Return (X, Y) of the center of cell containing provided text 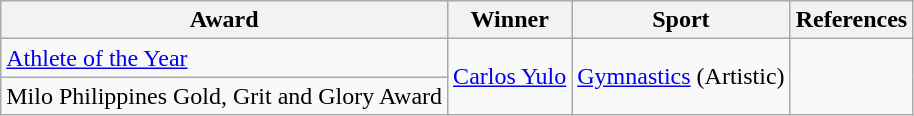
Award (224, 20)
Athlete of the Year (224, 58)
Gymnastics (Artistic) (681, 77)
Sport (681, 20)
Milo Philippines Gold, Grit and Glory Award (224, 96)
Winner (510, 20)
References (852, 20)
Carlos Yulo (510, 77)
